From the cell containing the given text, extract its center point as (X, Y) coordinate. 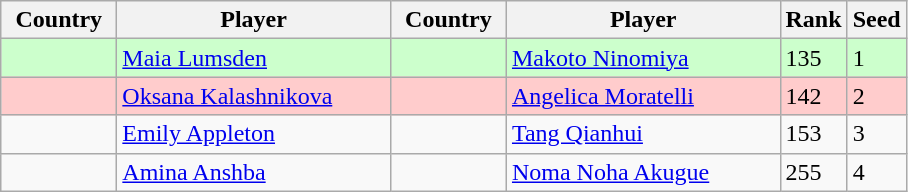
Oksana Kalashnikova (254, 96)
2 (876, 96)
Tang Qianhui (643, 134)
4 (876, 172)
Maia Lumsden (254, 58)
153 (814, 134)
142 (814, 96)
135 (814, 58)
Emily Appleton (254, 134)
255 (814, 172)
Amina Anshba (254, 172)
Noma Noha Akugue (643, 172)
3 (876, 134)
1 (876, 58)
Angelica Moratelli (643, 96)
Rank (814, 20)
Seed (876, 20)
Makoto Ninomiya (643, 58)
